From the cell containing the given text, extract its center point as (X, Y) coordinate. 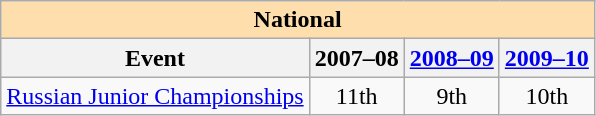
9th (452, 96)
10th (546, 96)
National (298, 20)
Russian Junior Championships (155, 96)
2009–10 (546, 58)
2007–08 (356, 58)
2008–09 (452, 58)
Event (155, 58)
11th (356, 96)
